For the text-containing cell, return its midpoint in [x, y] coordinate format. 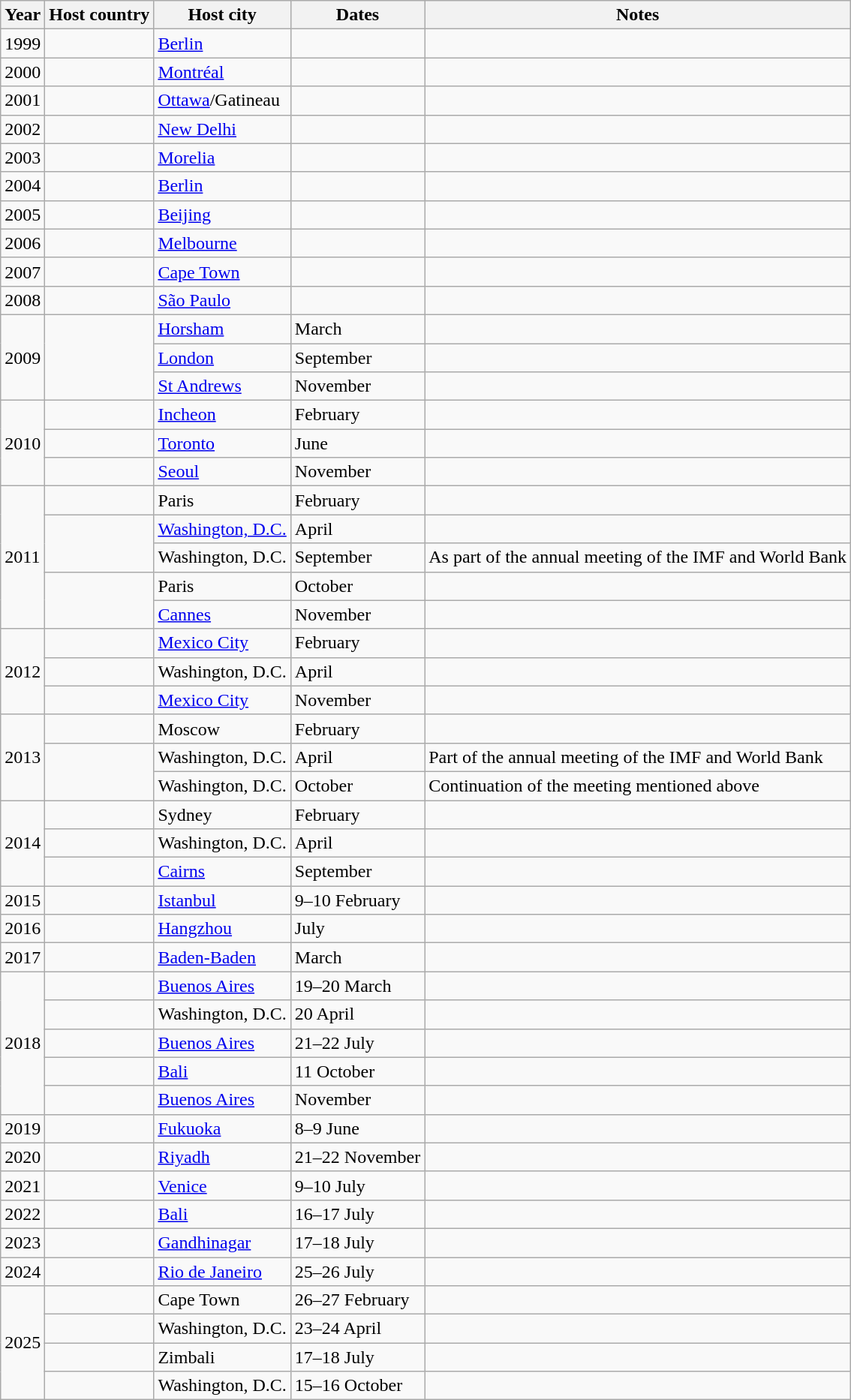
25–26 July [357, 1272]
2021 [23, 1185]
2002 [23, 129]
2013 [23, 757]
2009 [23, 357]
Host country [99, 15]
2012 [23, 671]
2004 [23, 186]
Montréal [222, 72]
Fukuoka [222, 1128]
26–27 February [357, 1300]
2024 [23, 1272]
Sydney [222, 814]
Hangzhou [222, 929]
2018 [23, 1043]
19–20 March [357, 986]
20 April [357, 1014]
Beijing [222, 215]
2015 [23, 900]
2020 [23, 1157]
Continuation of the meeting mentioned above [638, 786]
2022 [23, 1214]
9–10 February [357, 900]
As part of the annual meeting of the IMF and World Bank [638, 557]
Riyadh [222, 1157]
Gandhinagar [222, 1242]
2003 [23, 158]
2000 [23, 72]
São Paulo [222, 300]
Part of the annual meeting of the IMF and World Bank [638, 757]
1999 [23, 44]
Notes [638, 15]
Cairns [222, 872]
London [222, 358]
Moscow [222, 729]
8–9 June [357, 1128]
2017 [23, 957]
2016 [23, 929]
Venice [222, 1185]
2006 [23, 243]
2014 [23, 843]
Toronto [222, 443]
2008 [23, 300]
Host city [222, 15]
9–10 July [357, 1185]
Seoul [222, 472]
15–16 October [357, 1386]
11 October [357, 1071]
2005 [23, 215]
2011 [23, 557]
Morelia [222, 158]
Year [23, 15]
2001 [23, 101]
Melbourne [222, 243]
2023 [23, 1242]
St Andrews [222, 386]
Incheon [222, 415]
23–24 April [357, 1329]
21–22 July [357, 1043]
Rio de Janeiro [222, 1272]
Dates [357, 15]
2007 [23, 272]
21–22 November [357, 1157]
2010 [23, 443]
Cannes [222, 614]
July [357, 929]
Ottawa/Gatineau [222, 101]
2019 [23, 1128]
Istanbul [222, 900]
Horsham [222, 329]
2025 [23, 1343]
16–17 July [357, 1214]
Zimbali [222, 1357]
June [357, 443]
Baden-Baden [222, 957]
New Delhi [222, 129]
